From the cell containing the given text, extract its center point as (x, y) coordinate. 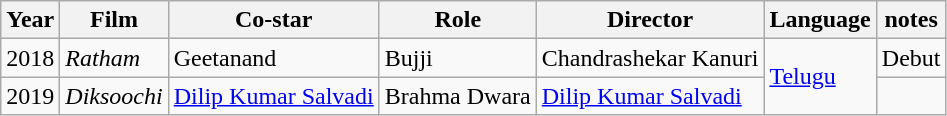
Film (114, 20)
Chandrashekar Kanuri (650, 58)
Year (30, 20)
notes (911, 20)
Brahma Dwara (458, 96)
Language (820, 20)
Bujji (458, 58)
Telugu (820, 77)
Co-star (274, 20)
Ratham (114, 58)
Director (650, 20)
2018 (30, 58)
Diksoochi (114, 96)
Role (458, 20)
2019 (30, 96)
Debut (911, 58)
Geetanand (274, 58)
